Output the [x, y] coordinate of the center of the cell containing the given text.  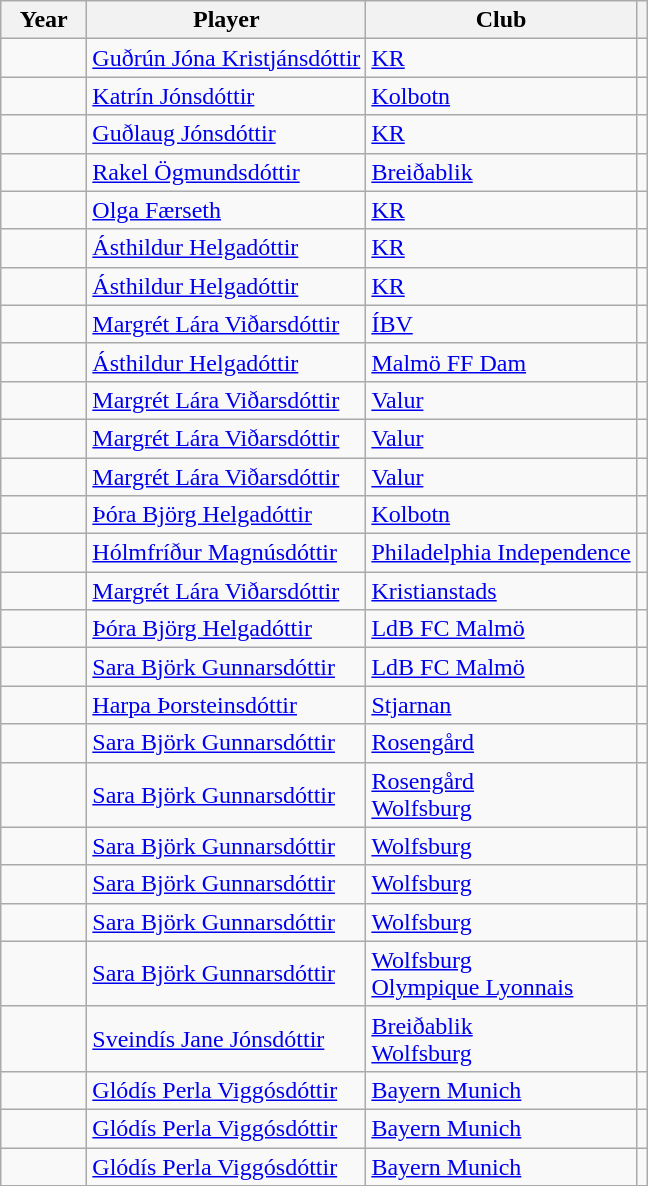
Guðrún Jóna Kristjánsdóttir [226, 58]
Stjarnan [501, 705]
Sveindís Jane Jónsdóttir [226, 1038]
Wolfsburg Olympique Lyonnais [501, 974]
Year [44, 20]
Guðlaug Jónsdóttir [226, 134]
Breiðablik [501, 172]
Hólmfríður Magnúsdóttir [226, 553]
Kristianstads [501, 591]
Olga Færseth [226, 210]
Harpa Þorsteinsdóttir [226, 705]
ÍBV [501, 324]
Breiðablik Wolfsburg [501, 1038]
Malmö FF Dam [501, 362]
Player [226, 20]
Rosengård [501, 743]
Rosengård Wolfsburg [501, 794]
Rakel Ögmundsdóttir [226, 172]
Club [501, 20]
Katrín Jónsdóttir [226, 96]
Philadelphia Independence [501, 553]
